Provide the [X, Y] coordinate of the cell's center where the given text is located.  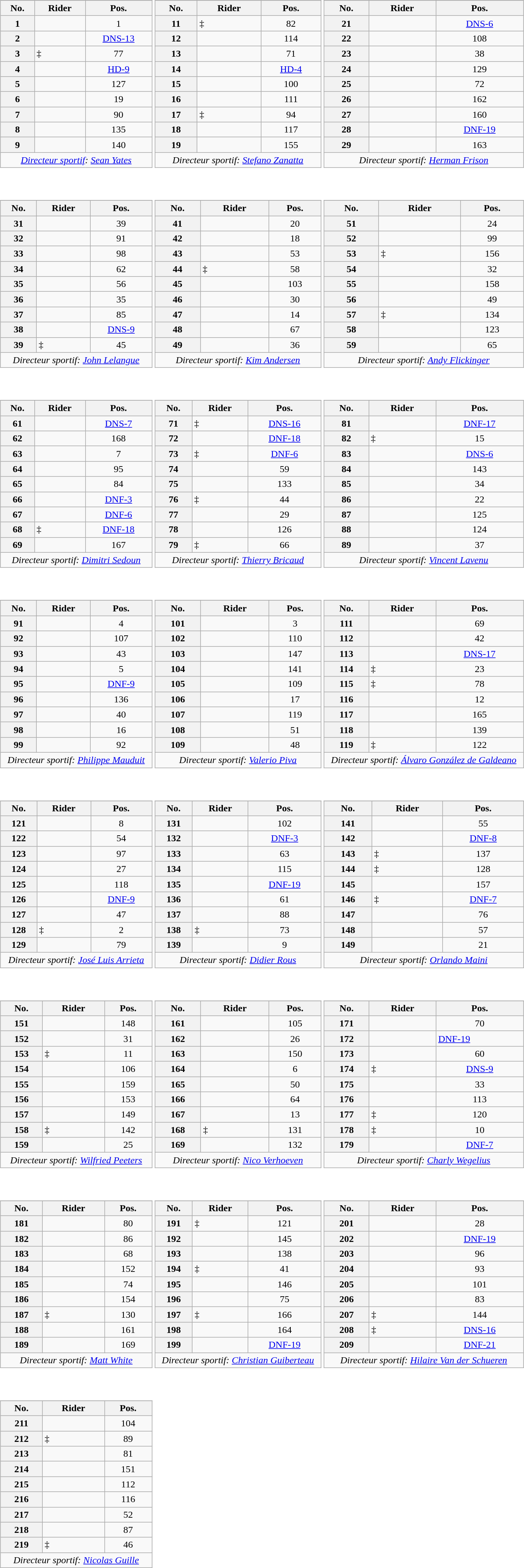
216 [22, 1499]
90 [119, 115]
50 [295, 1084]
Directeur sportif: Stefano Zanatta [238, 160]
198 [174, 1330]
No. Rider Pos. 131 102 132 DNF-3 133 63 134 115 135 DNF-19 136 61 137 88 138 ‡ 73 139 9 Directeur sportif: Didier Rous [238, 879]
DNF-8 [483, 838]
60 [480, 1054]
Directeur sportif: Wilfried Peeters [76, 1160]
204 [347, 1269]
160 [479, 115]
DNS-13 [119, 38]
Directeur sportif: Matt White [76, 1360]
Directeur sportif: Charly Wegelius [423, 1160]
219 [22, 1545]
217 [22, 1515]
181 [22, 1223]
Directeur sportif: Herman Frison [423, 160]
Directeur sportif: Nico Verhoeven [238, 1160]
No. Rider Pos. 191 ‡ 121 192 145 193 138 194 ‡ 41 195 146 196 75 197 ‡ 166 198 164 199 DNF-19 Directeur sportif: Christian Guiberteau [238, 1279]
186 [22, 1299]
100 [291, 84]
Directeur sportif: Hilaire Van der Schueren [423, 1360]
No. Rider Pos. 41 20 42 18 43 53 44 ‡ 58 45 103 46 30 47 14 48 67 49 36 Directeur sportif: Kim Andersen [238, 279]
201 [347, 1223]
211 [22, 1424]
Directeur sportif: Thierry Bricaud [238, 560]
187 [22, 1315]
20 [295, 223]
188 [22, 1330]
214 [22, 1469]
206 [347, 1299]
Directeur sportif: Christian Guiberteau [238, 1360]
30 [295, 299]
Directeur sportif: Sean Yates [76, 160]
Directeur sportif: Álvaro González de Galdeano [423, 760]
172 [347, 1038]
Directeur sportif: Vincent Lavenu [423, 560]
189 [22, 1345]
No. Rider Pos. 71 ‡ DNS-16 72 DNF-18 73 ‡ DNF-6 74 59 75 133 76 ‡ 44 77 29 78 126 79 ‡ 66 Directeur sportif: Thierry Bricaud [238, 479]
Directeur sportif: Kim Andersen [238, 360]
215 [22, 1484]
70 [480, 1023]
174 [347, 1069]
140 [119, 145]
203 [347, 1254]
HD-4 [291, 69]
183 [22, 1254]
191 [174, 1223]
110 [295, 639]
No. Rider Pos. 161 105 162 26 163 150 164 6 165 50 166 64 167 13 168 ‡ 131 169 132 Directeur sportif: Nico Verhoeven [238, 1079]
195 [174, 1284]
DNF-21 [480, 1345]
Directeur sportif: José Luis Arrieta [76, 960]
Directeur sportif: John Lelangue [76, 360]
192 [174, 1238]
179 [347, 1145]
205 [347, 1284]
185 [22, 1284]
Directeur sportif: Didier Rous [238, 960]
177 [347, 1115]
207 [347, 1315]
194 [174, 1269]
120 [480, 1115]
Directeur sportif: Valerio Piva [238, 760]
171 [347, 1023]
209 [347, 1345]
178 [347, 1130]
No. Rider Pos. 101 3 102 110 103 147 104 141 105 109 106 17 107 119 108 51 109 48 Directeur sportif: Valerio Piva [238, 679]
193 [174, 1254]
10 [480, 1130]
176 [347, 1099]
212 [22, 1439]
130 [128, 1315]
80 [128, 1223]
218 [22, 1530]
182 [22, 1238]
Directeur sportif: Andy Flickinger [423, 360]
150 [295, 1054]
199 [174, 1345]
196 [174, 1299]
208 [347, 1330]
Directeur sportif: Philippe Mauduit [76, 760]
213 [22, 1454]
DNF-17 [479, 423]
175 [347, 1084]
HD-9 [119, 69]
Directeur sportif: Dimitri Sedoun [76, 560]
202 [347, 1238]
184 [22, 1269]
Directeur sportif: Nicolas Guille [76, 1560]
173 [347, 1054]
197 [174, 1315]
Directeur sportif: Orlando Maini [423, 960]
DNS-7 [119, 423]
40 [121, 714]
DNS-17 [479, 654]
